Return [X, Y] of the center of cell containing provided text 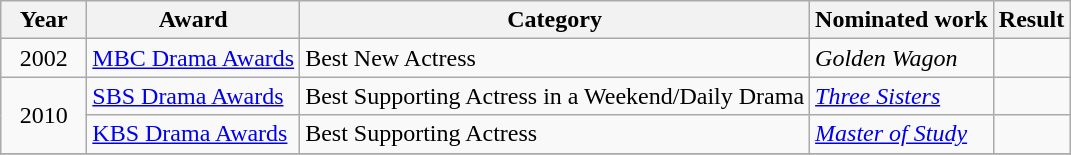
Golden Wagon [902, 58]
KBS Drama Awards [194, 134]
2002 [44, 58]
MBC Drama Awards [194, 58]
SBS Drama Awards [194, 96]
Three Sisters [902, 96]
Year [44, 20]
Award [194, 20]
Nominated work [902, 20]
Best Supporting Actress [555, 134]
2010 [44, 115]
Result [1031, 20]
Best New Actress [555, 58]
Category [555, 20]
Master of Study [902, 134]
Best Supporting Actress in a Weekend/Daily Drama [555, 96]
